Search for the cell housing the specified text and yield its [x, y] center coordinate. 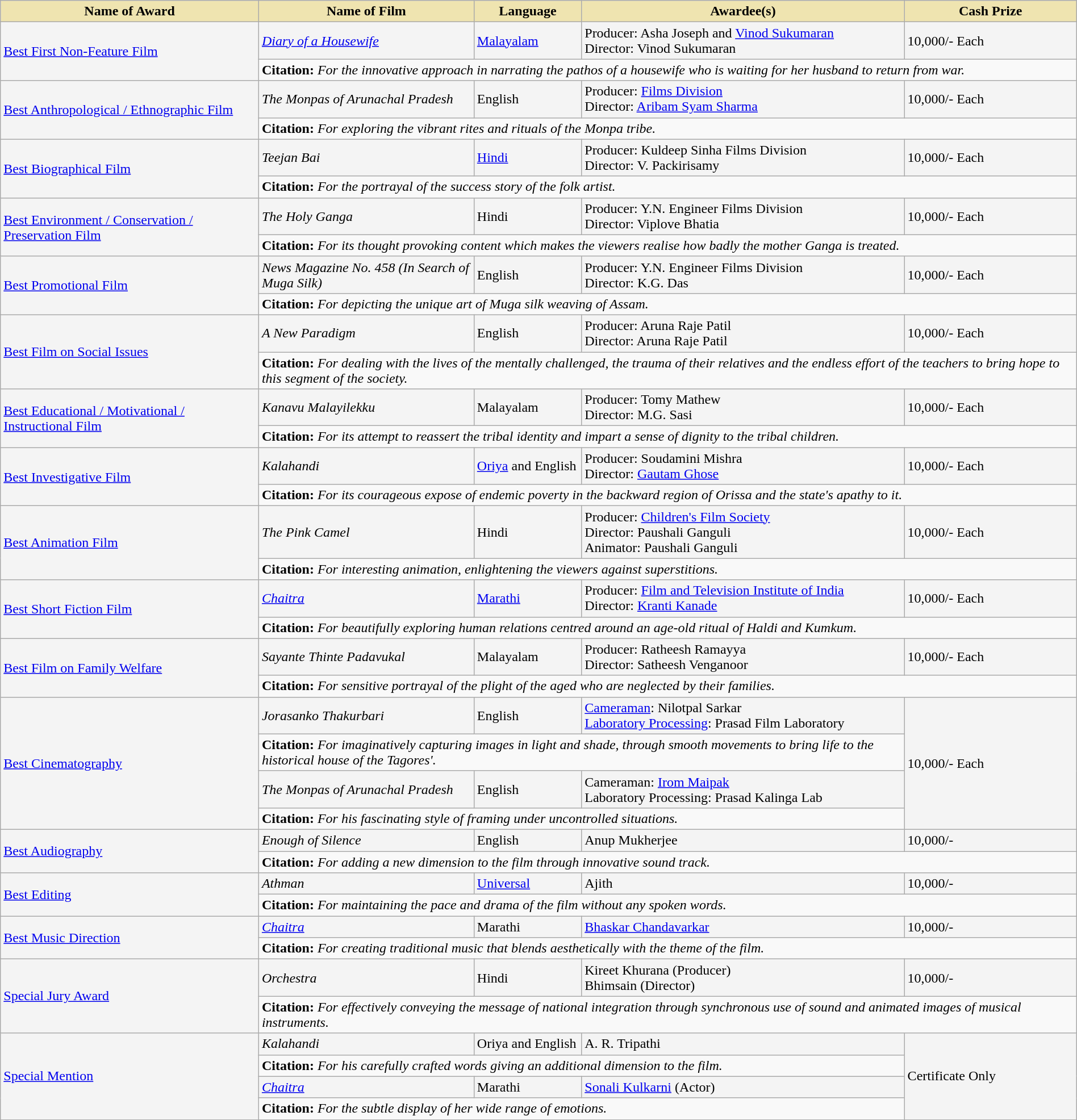
Best Film on Family Welfare [130, 668]
Best Biographical Film [130, 168]
Producer: Soudamini MishraDirector: Gautam Ghose [743, 466]
Producer: Films DivisionDirector: Aribam Syam Sharma [743, 99]
Best Educational / Motivational / Instructional Film [130, 418]
Producer: Film and Television Institute of IndiaDirector: Kranti Kanade [743, 599]
A New Paradigm [366, 333]
Best Film on Social Issues [130, 352]
Best Animation Film [130, 543]
Best Investigative Film [130, 477]
Citation: For the subtle display of her wide range of emotions. [582, 1109]
Citation: For effectively conveying the message of national integration through synchronous use of sound and animated images of musical instruments. [667, 1014]
Citation: For imaginatively capturing images in light and shade, through smooth movements to bring life to the historical house of the Tagores'. [582, 752]
Special Jury Award [130, 996]
News Magazine No. 458 (In Search of Muga Silk) [366, 275]
Awardee(s) [743, 11]
Best Audiography [130, 851]
Citation: For its courageous expose of endemic poverty in the backward region of Orissa and the state's apathy to it. [667, 495]
Teejan Bai [366, 158]
Citation: For exploring the vibrant rites and rituals of the Monpa tribe. [667, 128]
Citation: For his fascinating style of framing under uncontrolled situations. [582, 818]
Orchestra [366, 978]
Citation: For the portrayal of the success story of the folk artist. [667, 187]
Citation: For his carefully crafted words giving an additional dimension to the film. [582, 1065]
Producer: Ratheesh RamayyaDirector: Satheesh Venganoor [743, 657]
Cameraman: Irom MaipakLaboratory Processing: Prasad Kalinga Lab [743, 789]
Best Promotional Film [130, 285]
Citation: For interesting animation, enlightening the viewers against superstitions. [667, 569]
Producer: Children's Film SocietyDirector: Paushali GanguliAnimator: Paushali Ganguli [743, 532]
Name of Award [130, 11]
Citation: For its attempt to reassert the tribal identity and impart a sense of dignity to the tribal children. [667, 437]
The Holy Ganga [366, 216]
Producer: Y.N. Engineer Films DivisionDirector: Viplove Bhatia [743, 216]
Producer: Asha Joseph and Vinod SukumaranDirector: Vinod Sukumaran [743, 41]
Citation: For maintaining the pace and drama of the film without any spoken words. [667, 905]
Producer: Aruna Raje PatilDirector: Aruna Raje Patil [743, 333]
Citation: For the innovative approach in narrating the pathos of a housewife who is waiting for her husband to return from war. [667, 70]
Producer: Y.N. Engineer Films DivisionDirector: K.G. Das [743, 275]
A. R. Tripathi [743, 1044]
Certificate Only [991, 1076]
Name of Film [366, 11]
Best First Non-Feature Film [130, 51]
Enough of Silence [366, 840]
The Pink Camel [366, 532]
Citation: For sensitive portrayal of the plight of the aged who are neglected by their families. [667, 686]
Best Anthropological / Ethnographic Film [130, 110]
Best Environment / Conservation / Preservation Film [130, 227]
Kanavu Malayilekku [366, 408]
Citation: For creating traditional music that blends aesthetically with the theme of the film. [667, 948]
Sayante Thinte Padavukal [366, 657]
Citation: For depicting the unique art of Muga silk weaving of Assam. [667, 304]
Cash Prize [991, 11]
Citation: For adding a new dimension to the film through innovative sound track. [667, 862]
Producer: Kuldeep Sinha Films DivisionDirector: V. Packirisamy [743, 158]
Ajith [743, 884]
Sonali Kulkarni (Actor) [743, 1087]
Kireet Khurana (Producer)Bhimsain (Director) [743, 978]
Bhaskar Chandavarkar [743, 927]
Best Editing [130, 895]
Best Music Direction [130, 938]
Cameraman: Nilotpal SarkarLaboratory Processing: Prasad Film Laboratory [743, 716]
Athman [366, 884]
Best Cinematography [130, 763]
Jorasanko Thakurbari [366, 716]
Citation: For beautifully exploring human relations centred around an age-old ritual of Haldi and Kumkum. [667, 628]
Language [527, 11]
Special Mention [130, 1076]
Producer: Tomy MathewDirector: M.G. Sasi [743, 408]
Universal [527, 884]
Citation: For its thought provoking content which makes the viewers realise how badly the mother Ganga is treated. [667, 245]
Best Short Fiction Film [130, 609]
Anup Mukherjee [743, 840]
Diary of a Housewife [366, 41]
